From the cell containing the given text, extract its center point as [X, Y] coordinate. 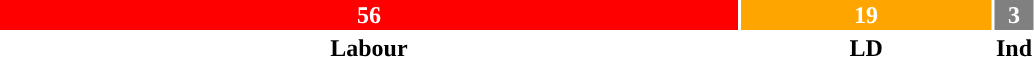
3 [1014, 15]
19 [866, 15]
56 [369, 15]
